Determine the [X, Y] coordinate at the center of the cell enclosing the given text.  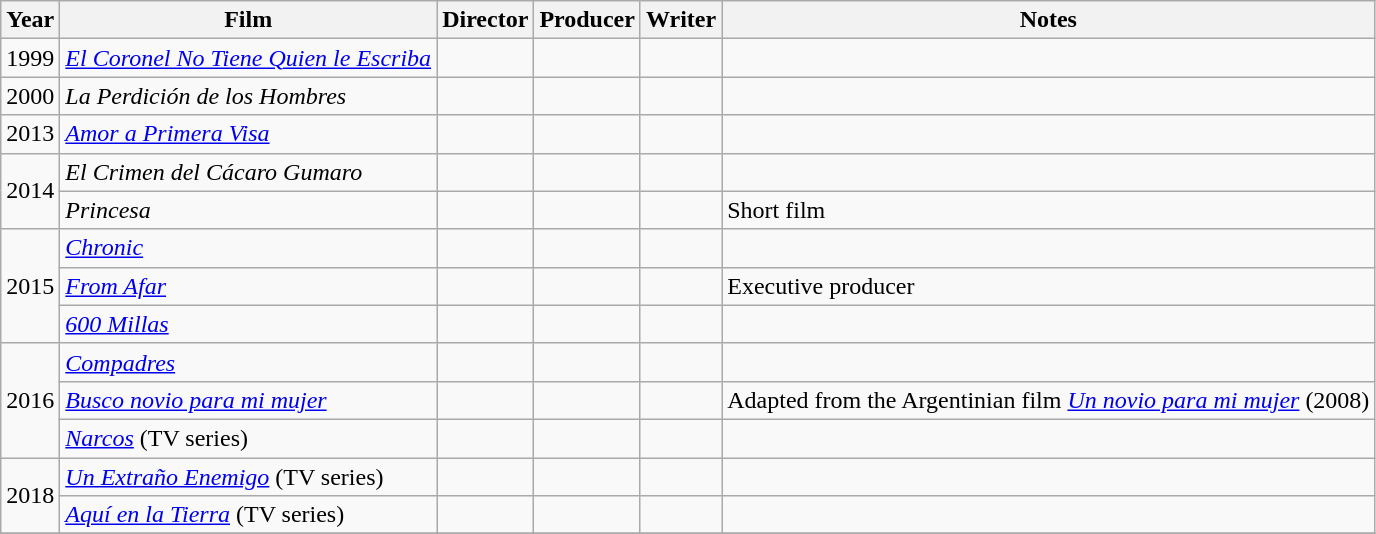
2015 [30, 286]
2014 [30, 191]
Chronic [248, 248]
2016 [30, 400]
Adapted from the Argentinian film Un novio para mi mujer (2008) [1048, 400]
La Perdición de los Hombres [248, 96]
Director [486, 20]
Film [248, 20]
Writer [680, 20]
Amor a Primera Visa [248, 134]
2018 [30, 496]
Compadres [248, 362]
Short film [1048, 210]
1999 [30, 58]
Un Extraño Enemigo (TV series) [248, 477]
El Coronel No Tiene Quien le Escriba [248, 58]
2013 [30, 134]
Busco novio para mi mujer [248, 400]
Year [30, 20]
Aquí en la Tierra (TV series) [248, 515]
Executive producer [1048, 286]
From Afar [248, 286]
Princesa [248, 210]
Notes [1048, 20]
600 Millas [248, 324]
2000 [30, 96]
Narcos (TV series) [248, 438]
El Crimen del Cácaro Gumaro [248, 172]
Producer [588, 20]
